Capture the cell that displays the provided text and extract its [x, y] central coordinate. 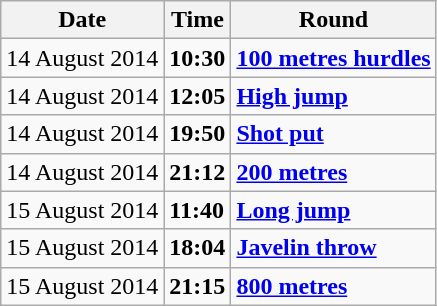
18:04 [198, 248]
12:05 [198, 96]
100 metres hurdles [334, 58]
21:15 [198, 286]
21:12 [198, 172]
Date [82, 20]
11:40 [198, 210]
200 metres [334, 172]
Round [334, 20]
High jump [334, 96]
Shot put [334, 134]
Long jump [334, 210]
19:50 [198, 134]
10:30 [198, 58]
Javelin throw [334, 248]
800 metres [334, 286]
Time [198, 20]
